Determine the (X, Y) coordinate at the center of the cell enclosing the given text.  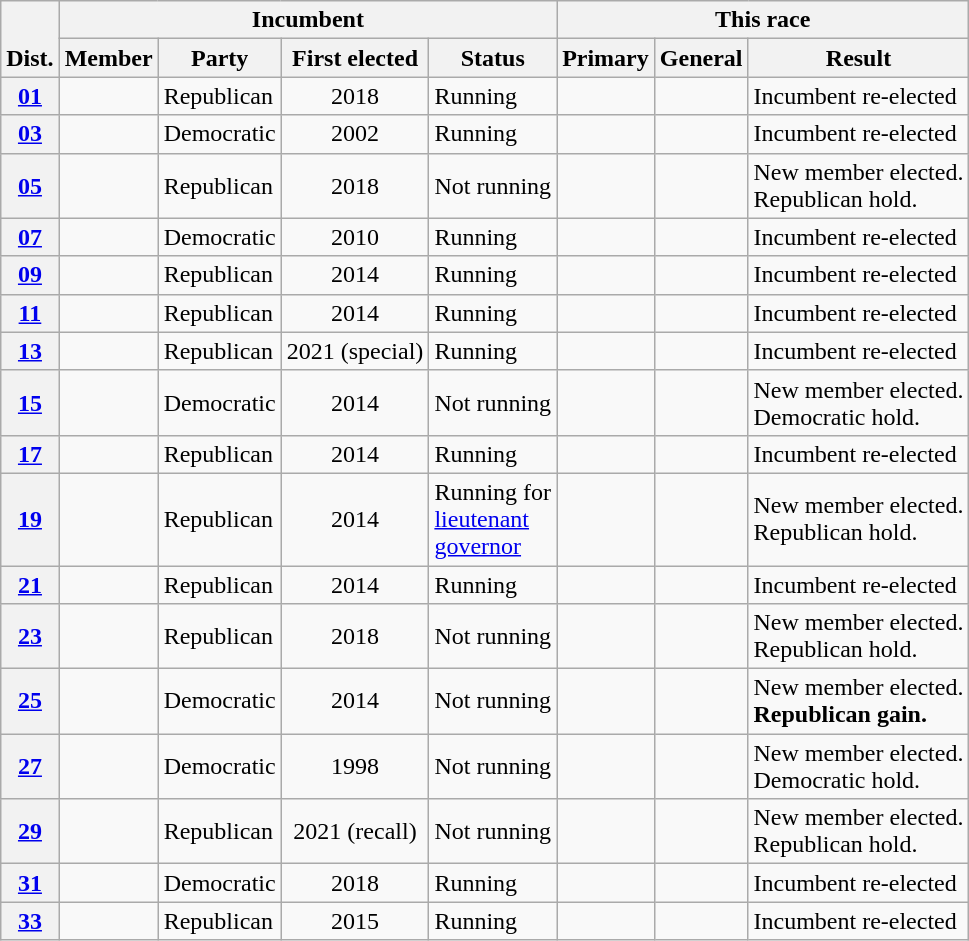
2002 (355, 134)
27 (30, 766)
2010 (355, 237)
1998 (355, 766)
31 (30, 883)
2021 (recall) (355, 832)
Incumbent (308, 20)
25 (30, 702)
Result (858, 58)
29 (30, 832)
17 (30, 454)
33 (30, 921)
15 (30, 402)
Party (220, 58)
11 (30, 313)
Running forlieutenantgovernor (493, 519)
01 (30, 96)
13 (30, 351)
23 (30, 636)
General (701, 58)
07 (30, 237)
First elected (355, 58)
Dist. (30, 39)
This race (763, 20)
New member elected.Republican gain. (858, 702)
19 (30, 519)
21 (30, 585)
03 (30, 134)
09 (30, 275)
Primary (606, 58)
Status (493, 58)
05 (30, 186)
Member (108, 58)
2021 (special) (355, 351)
2015 (355, 921)
